Output the (x, y) coordinate of the center of the cell containing the given text.  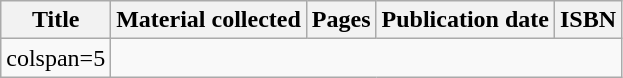
Publication date (465, 20)
Title (56, 20)
colspan=5 (56, 58)
ISBN (588, 20)
Pages (341, 20)
Material collected (209, 20)
